Return the [x, y] coordinate for the center point of the cell that contains the specified text.  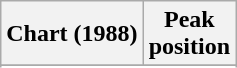
Peakposition [189, 34]
Chart (1988) [72, 34]
